Return [x, y] of the center of cell containing provided text 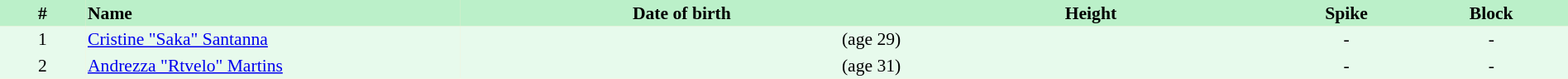
Height [1090, 13]
Andrezza "Rtvelo" Martins [273, 66]
Name [273, 13]
(age 29) [681, 40]
Spike [1346, 13]
Date of birth [681, 13]
# [43, 13]
1 [43, 40]
(age 31) [681, 66]
2 [43, 66]
Cristine "Saka" Santanna [273, 40]
Block [1491, 13]
